Detect which cell encompasses the target text, then output its (X, Y) center coordinate. 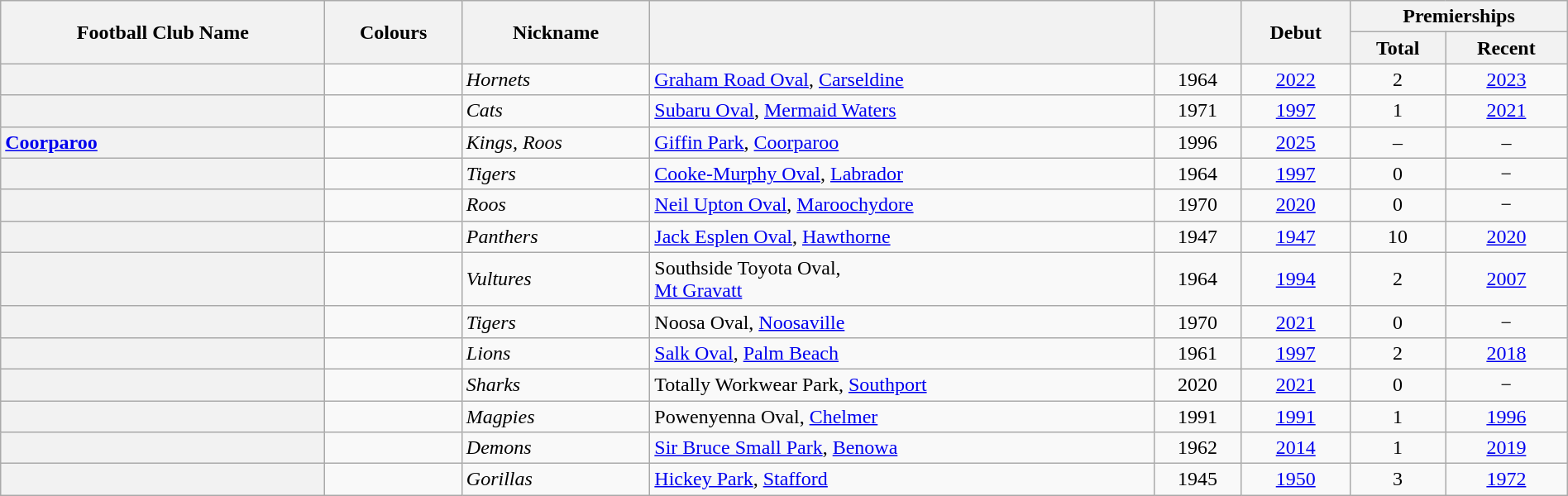
Hornets (556, 79)
Totally Workwear Park, Southport (901, 384)
2025 (1296, 142)
1945 (1198, 479)
1950 (1296, 479)
Sir Bruce Small Park, Benowa (901, 448)
Panthers (556, 236)
2018 (1507, 353)
Cats (556, 111)
1971 (1198, 111)
1962 (1198, 448)
1972 (1507, 479)
Football Club Name (163, 32)
Salk Oval, Palm Beach (901, 353)
2022 (1296, 79)
Jack Esplen Oval, Hawthorne (901, 236)
Debut (1296, 32)
3 (1398, 479)
Sharks (556, 384)
Magpies (556, 416)
2019 (1507, 448)
Hickey Park, Stafford (901, 479)
Lions (556, 353)
Total (1398, 48)
Neil Upton Oval, Maroochydore (901, 205)
Nickname (556, 32)
Vultures (556, 279)
Colours (394, 32)
Southside Toyota Oval,Mt Gravatt (901, 279)
Graham Road Oval, Carseldine (901, 79)
Recent (1507, 48)
Coorparoo (163, 142)
Giffin Park, Coorparoo (901, 142)
Roos (556, 205)
Powenyenna Oval, Chelmer (901, 416)
10 (1398, 236)
Cooke-Murphy Oval, Labrador (901, 174)
Kings, Roos (556, 142)
Gorillas (556, 479)
Noosa Oval, Noosaville (901, 322)
1961 (1198, 353)
2007 (1507, 279)
2014 (1296, 448)
Premierships (1459, 17)
Subaru Oval, Mermaid Waters (901, 111)
Demons (556, 448)
2023 (1507, 79)
1994 (1296, 279)
